Detect which cell encompasses the target text, then output its [x, y] center coordinate. 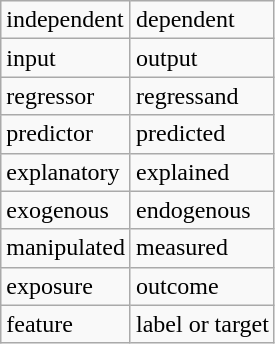
exogenous [66, 210]
output [202, 58]
exposure [66, 286]
predicted [202, 134]
explanatory [66, 172]
independent [66, 20]
feature [66, 324]
dependent [202, 20]
input [66, 58]
outcome [202, 286]
regressand [202, 96]
measured [202, 248]
label or target [202, 324]
endogenous [202, 210]
predictor [66, 134]
explained [202, 172]
manipulated [66, 248]
regressor [66, 96]
